Output the [X, Y] coordinate of the center of the cell containing the given text.  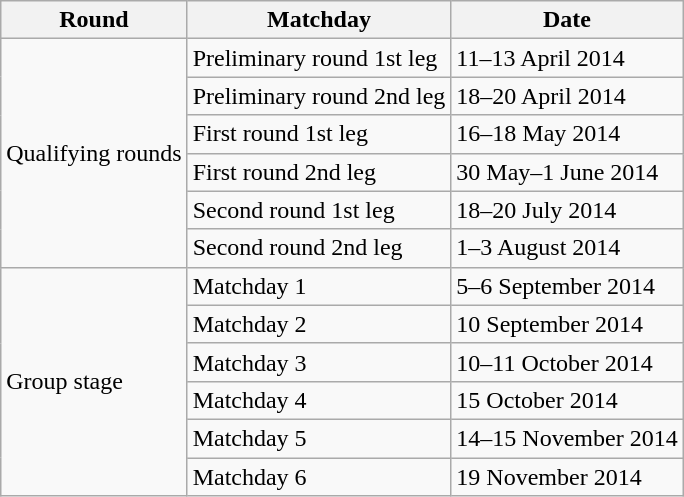
Preliminary round 1st leg [319, 58]
Matchday 4 [319, 400]
First round 2nd leg [319, 172]
Matchday 3 [319, 362]
10–11 October 2014 [567, 362]
Matchday 2 [319, 324]
Date [567, 20]
Matchday 1 [319, 286]
Qualifying rounds [94, 153]
5–6 September 2014 [567, 286]
Second round 1st leg [319, 210]
Second round 2nd leg [319, 248]
Preliminary round 2nd leg [319, 96]
First round 1st leg [319, 134]
18–20 July 2014 [567, 210]
Group stage [94, 381]
16–18 May 2014 [567, 134]
11–13 April 2014 [567, 58]
18–20 April 2014 [567, 96]
10 September 2014 [567, 324]
1–3 August 2014 [567, 248]
Matchday 6 [319, 477]
19 November 2014 [567, 477]
15 October 2014 [567, 400]
Matchday 5 [319, 438]
14–15 November 2014 [567, 438]
Round [94, 20]
30 May–1 June 2014 [567, 172]
Matchday [319, 20]
